Find where the given text appears and provide that cell's center as (X, Y) coordinate. 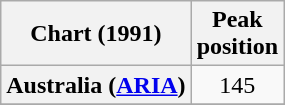
145 (237, 85)
Peakposition (237, 34)
Australia (ARIA) (96, 85)
Chart (1991) (96, 34)
